Identify which cell holds the provided text, then report its [X, Y] central coordinate. 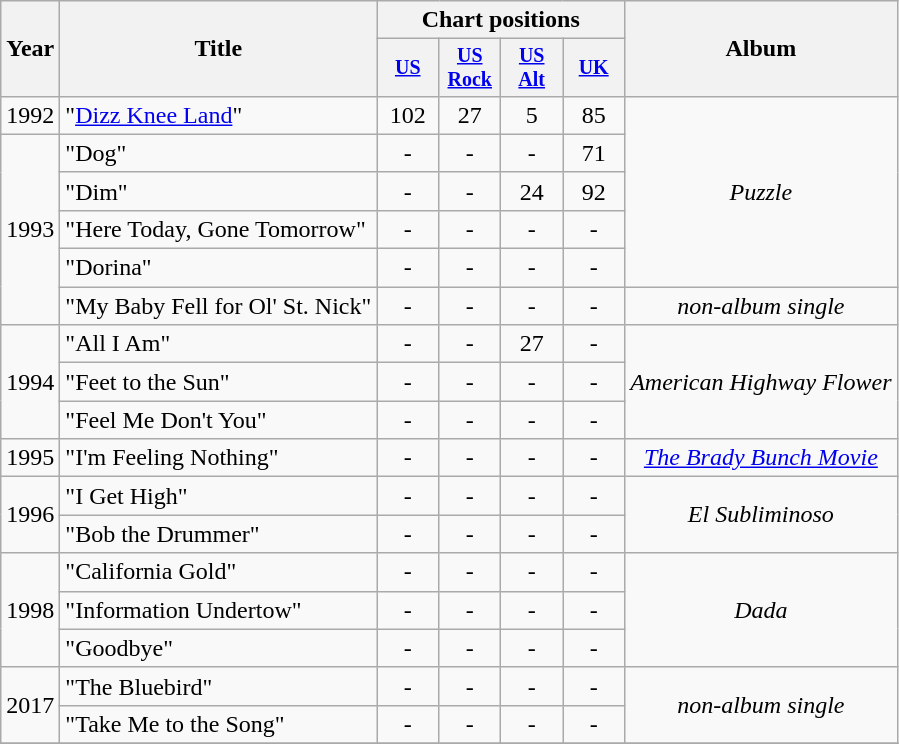
85 [594, 115]
1992 [30, 115]
"Here Today, Gone Tomorrow" [218, 229]
5 [532, 115]
71 [594, 153]
92 [594, 191]
"Dog" [218, 153]
"Dim" [218, 191]
American Highway Flower [761, 382]
1995 [30, 458]
The Brady Bunch Movie [761, 458]
1994 [30, 382]
Dada [761, 610]
24 [532, 191]
1993 [30, 229]
"Bob the Drummer" [218, 534]
US [408, 68]
El Subliminoso [761, 515]
"The Bluebird" [218, 686]
"Feel Me Don't You" [218, 420]
1996 [30, 515]
Album [761, 49]
"Dizz Knee Land" [218, 115]
"I'm Feeling Nothing" [218, 458]
USRock [470, 68]
102 [408, 115]
"Dorina" [218, 268]
UK [594, 68]
2017 [30, 705]
"California Gold" [218, 572]
USAlt [532, 68]
"Feet to the Sun" [218, 382]
Title [218, 49]
"Take Me to the Song" [218, 724]
"I Get High" [218, 496]
"Information Undertow" [218, 610]
Chart positions [501, 20]
"Goodbye" [218, 648]
"My Baby Fell for Ol' St. Nick" [218, 306]
Puzzle [761, 191]
"All I Am" [218, 344]
Year [30, 49]
1998 [30, 610]
